Find where the given text appears and provide that cell's center as [x, y] coordinate. 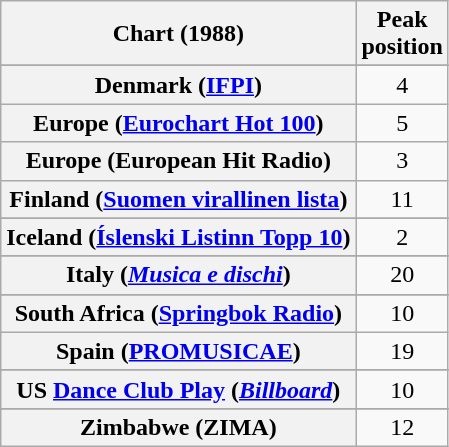
12 [402, 427]
Spain (PROMUSICAE) [178, 351]
4 [402, 85]
Italy (Musica e dischi) [178, 275]
Denmark (IFPI) [178, 85]
11 [402, 199]
Europe (Eurochart Hot 100) [178, 123]
20 [402, 275]
2 [402, 237]
Iceland (Íslenski Listinn Topp 10) [178, 237]
19 [402, 351]
Peakposition [402, 34]
US Dance Club Play (Billboard) [178, 389]
Zimbabwe (ZIMA) [178, 427]
3 [402, 161]
Finland (Suomen virallinen lista) [178, 199]
5 [402, 123]
Europe (European Hit Radio) [178, 161]
Chart (1988) [178, 34]
South Africa (Springbok Radio) [178, 313]
